Determine the [x, y] coordinate at the center of the cell enclosing the given text.  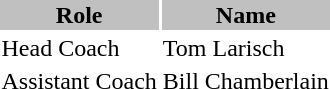
Name [246, 15]
Head Coach [79, 48]
Role [79, 15]
Tom Larisch [246, 48]
